For the text-containing cell, return its midpoint in (X, Y) coordinate format. 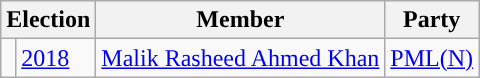
Party (432, 20)
Election (48, 20)
Member (240, 20)
2018 (56, 58)
PML(N) (432, 58)
Malik Rasheed Ahmed Khan (240, 58)
